Pinpoint the cell where the given text exists, returning its [x, y] midpoint coordinate. 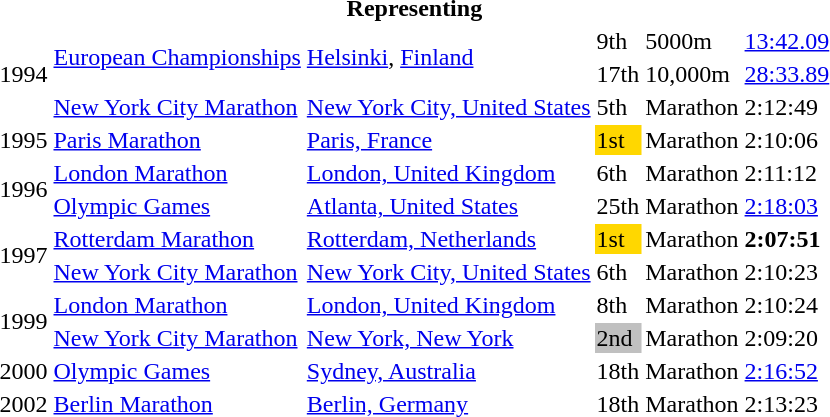
Paris Marathon [177, 140]
New York, New York [448, 338]
17th [618, 74]
Rotterdam, Netherlands [448, 239]
2nd [618, 338]
25th [618, 206]
Helsinki, Finland [448, 58]
Rotterdam Marathon [177, 239]
9th [618, 41]
European Championships [177, 58]
Sydney, Australia [448, 371]
5th [618, 107]
5000m [692, 41]
18th [618, 371]
Paris, France [448, 140]
10,000m [692, 74]
Atlanta, United States [448, 206]
8th [618, 305]
